Identify which cell holds the provided text, then report its [X, Y] central coordinate. 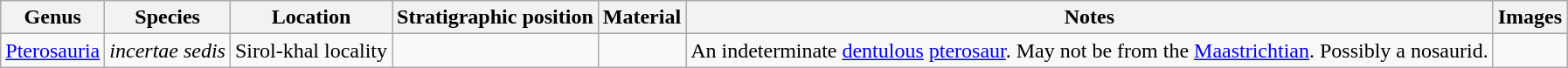
Stratigraphic position [496, 17]
Images [1530, 17]
Sirol-khal locality [311, 51]
Location [311, 17]
incertae sedis [168, 51]
Notes [1090, 17]
Pterosauria [52, 51]
Material [642, 17]
Genus [52, 17]
An indeterminate dentulous pterosaur. May not be from the Maastrichtian. Possibly a nosaurid. [1090, 51]
Species [168, 17]
